Capture the cell that displays the provided text and extract its (x, y) central coordinate. 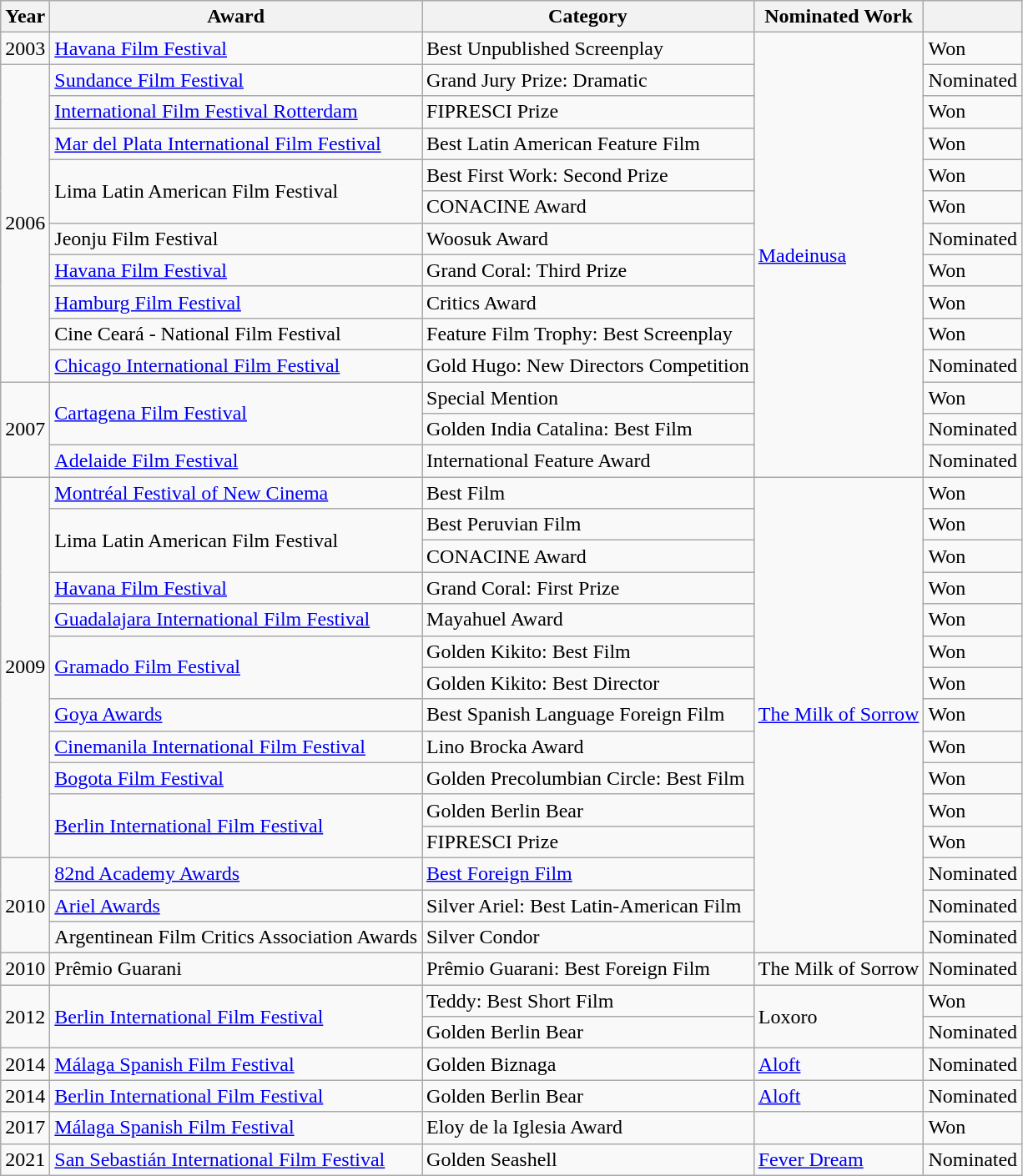
Jeonju Film Festival (236, 239)
Year (25, 17)
Best Film (588, 493)
Critics Award (588, 302)
Argentinean Film Critics Association Awards (236, 937)
Golden India Catalina: Best Film (588, 430)
International Film Festival Rotterdam (236, 112)
2003 (25, 48)
Montréal Festival of New Cinema (236, 493)
Best Unpublished Screenplay (588, 48)
Bogota Film Festival (236, 778)
Nominated Work (839, 17)
Silver Condor (588, 937)
Hamburg Film Festival (236, 302)
Prêmio Guarani (236, 969)
Cine Ceará - National Film Festival (236, 334)
Guadalajara International Film Festival (236, 620)
2017 (25, 1128)
Woosuk Award (588, 239)
Best Foreign Film (588, 873)
Golden Seashell (588, 1159)
Cartagena Film Festival (236, 414)
2007 (25, 430)
Grand Jury Prize: Dramatic (588, 80)
Fever Dream (839, 1159)
Grand Coral: First Prize (588, 588)
Teddy: Best Short Film (588, 1001)
Madeinusa (839, 255)
2012 (25, 1017)
Loxoro (839, 1017)
Golden Kikito: Best Film (588, 651)
Silver Ariel: Best Latin-American Film (588, 905)
2006 (25, 224)
Feature Film Trophy: Best Screenplay (588, 334)
Mayahuel Award (588, 620)
International Feature Award (588, 461)
Cinemanila International Film Festival (236, 746)
Golden Kikito: Best Director (588, 683)
82nd Academy Awards (236, 873)
Sundance Film Festival (236, 80)
Chicago International Film Festival (236, 365)
2009 (25, 667)
Best Latin American Feature Film (588, 143)
Golden Precolumbian Circle: Best Film (588, 778)
Gramado Film Festival (236, 667)
San Sebastián International Film Festival (236, 1159)
Adelaide Film Festival (236, 461)
Goya Awards (236, 715)
Ariel Awards (236, 905)
Special Mention (588, 398)
Mar del Plata International Film Festival (236, 143)
Golden Biznaga (588, 1064)
Award (236, 17)
Lino Brocka Award (588, 746)
Best Peruvian Film (588, 525)
Prêmio Guarani: Best Foreign Film (588, 969)
2021 (25, 1159)
Grand Coral: Third Prize (588, 270)
Best Spanish Language Foreign Film (588, 715)
Category (588, 17)
Eloy de la Iglesia Award (588, 1128)
Best First Work: Second Prize (588, 175)
Gold Hugo: New Directors Competition (588, 365)
